Identify which cell holds the provided text, then report its [X, Y] central coordinate. 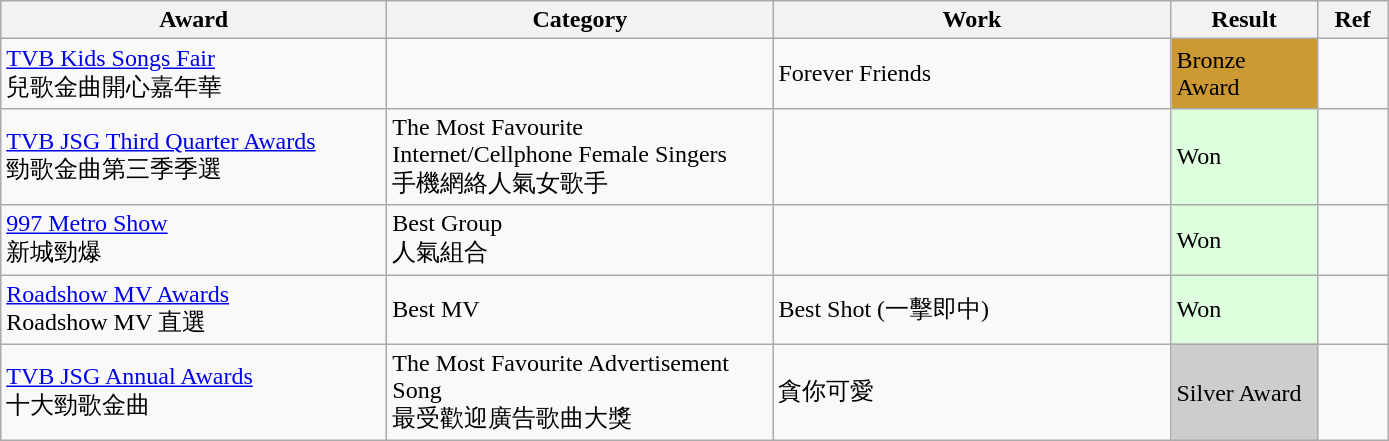
Best Group 人氣組合 [580, 240]
Bronze Award [1244, 74]
貪你可愛 [972, 392]
TVB Kids Songs Fair 兒歌金曲開心嘉年華 [194, 74]
TVB JSG Annual Awards十大勁歌金曲 [194, 392]
Silver Award [1244, 392]
Category [580, 20]
TVB JSG Third Quarter Awards勁歌金曲第三季季選 [194, 156]
Ref [1352, 20]
997 Metro Show 新城勁爆 [194, 240]
The Most Favourite Internet/Cellphone Female Singers 手機網絡人氣女歌手 [580, 156]
The Most Favourite Advertisement Song 最受歡迎廣告歌曲大獎 [580, 392]
Best MV [580, 309]
Work [972, 20]
Award [194, 20]
Result [1244, 20]
Forever Friends [972, 74]
Roadshow MV Awards Roadshow MV 直選 [194, 309]
Best Shot (一擊即中) [972, 309]
